For the text-containing cell, return its midpoint in (X, Y) coordinate format. 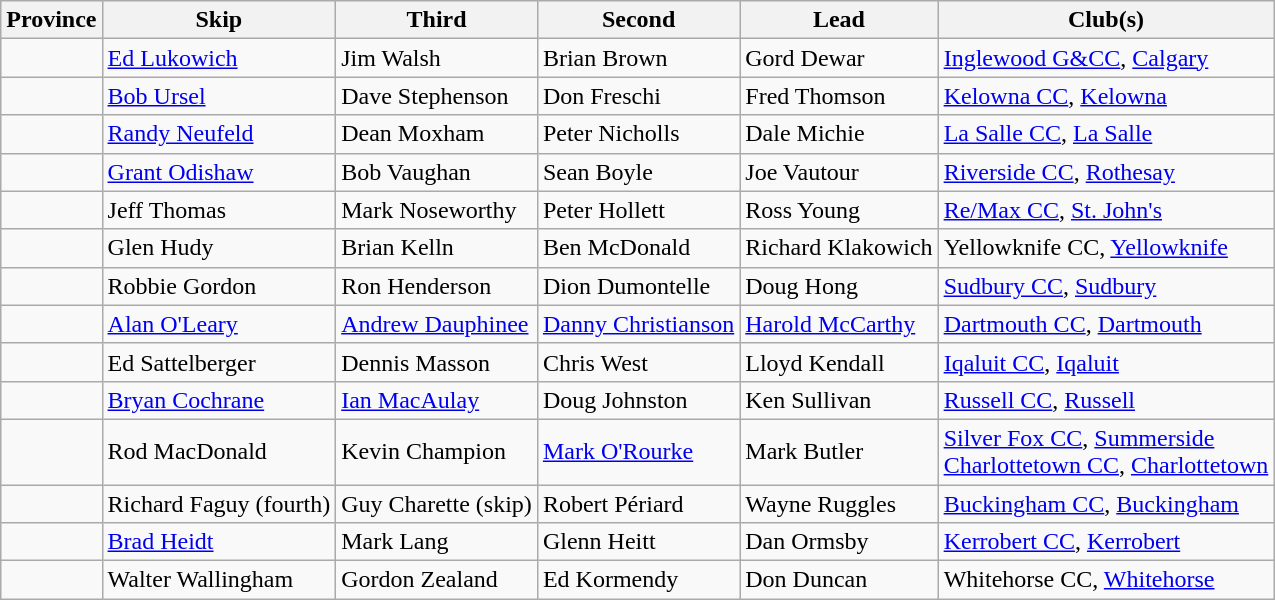
Sean Boyle (638, 172)
Randy Neufeld (219, 134)
Ed Sattelberger (219, 362)
Chris West (638, 362)
Dale Michie (839, 134)
Doug Hong (839, 286)
Club(s) (1106, 20)
Mark Butler (839, 452)
Ed Kormendy (638, 580)
Kevin Champion (437, 452)
Riverside CC, Rothesay (1106, 172)
Robert Périard (638, 503)
Inglewood G&CC, Calgary (1106, 58)
Sudbury CC, Sudbury (1106, 286)
Walter Wallingham (219, 580)
Rod MacDonald (219, 452)
Kelowna CC, Kelowna (1106, 96)
Brian Brown (638, 58)
Dennis Masson (437, 362)
Glen Hudy (219, 248)
Jeff Thomas (219, 210)
Ian MacAulay (437, 400)
Iqaluit CC, Iqaluit (1106, 362)
Skip (219, 20)
Yellowknife CC, Yellowknife (1106, 248)
Dartmouth CC, Dartmouth (1106, 324)
Andrew Dauphinee (437, 324)
Whitehorse CC, Whitehorse (1106, 580)
La Salle CC, La Salle (1106, 134)
Ed Lukowich (219, 58)
Brian Kelln (437, 248)
Dan Ormsby (839, 542)
Second (638, 20)
Alan O'Leary (219, 324)
Bob Vaughan (437, 172)
Harold McCarthy (839, 324)
Lead (839, 20)
Province (52, 20)
Doug Johnston (638, 400)
Russell CC, Russell (1106, 400)
Richard Klakowich (839, 248)
Dean Moxham (437, 134)
Mark Lang (437, 542)
Robbie Gordon (219, 286)
Bob Ursel (219, 96)
Peter Hollett (638, 210)
Mark O'Rourke (638, 452)
Dion Dumontelle (638, 286)
Ken Sullivan (839, 400)
Dave Stephenson (437, 96)
Third (437, 20)
Brad Heidt (219, 542)
Wayne Ruggles (839, 503)
Don Duncan (839, 580)
Kerrobert CC, Kerrobert (1106, 542)
Fred Thomson (839, 96)
Grant Odishaw (219, 172)
Lloyd Kendall (839, 362)
Ron Henderson (437, 286)
Jim Walsh (437, 58)
Guy Charette (skip) (437, 503)
Ross Young (839, 210)
Richard Faguy (fourth) (219, 503)
Silver Fox CC, SummersideCharlottetown CC, Charlottetown (1106, 452)
Glenn Heitt (638, 542)
Danny Christianson (638, 324)
Mark Noseworthy (437, 210)
Gordon Zealand (437, 580)
Buckingham CC, Buckingham (1106, 503)
Re/Max CC, St. John's (1106, 210)
Gord Dewar (839, 58)
Peter Nicholls (638, 134)
Bryan Cochrane (219, 400)
Don Freschi (638, 96)
Joe Vautour (839, 172)
Ben McDonald (638, 248)
